Capture the cell that displays the provided text and extract its [x, y] central coordinate. 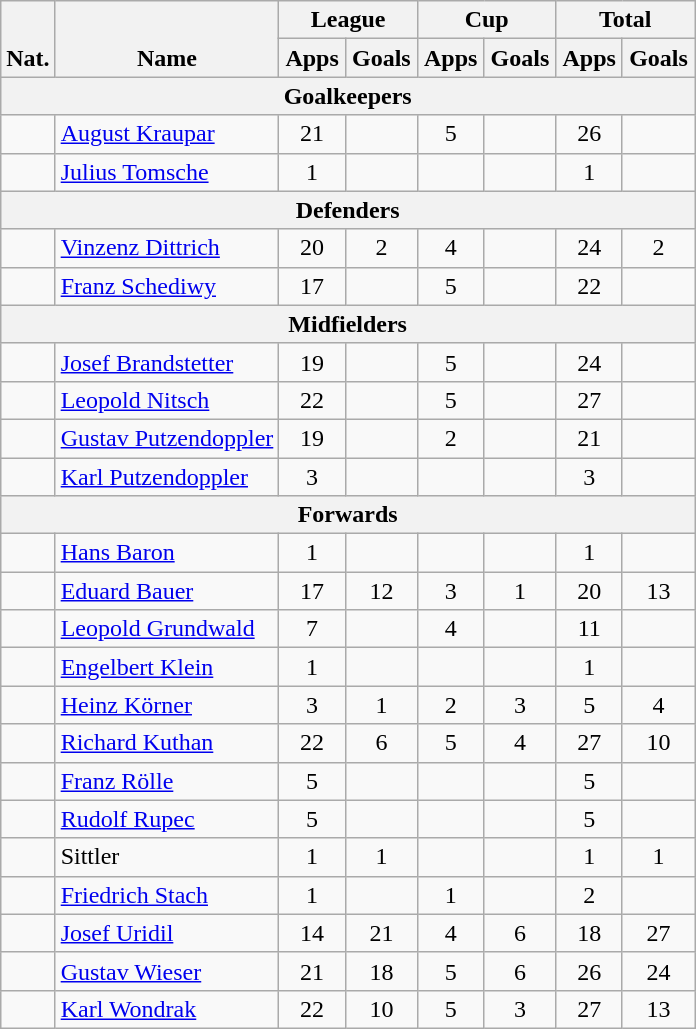
Midfielders [348, 324]
Karl Wondrak [167, 1009]
Forwards [348, 515]
Rudolf Rupec [167, 819]
Gustav Putzendoppler [167, 438]
Defenders [348, 210]
7 [312, 629]
12 [381, 591]
Franz Rölle [167, 781]
Leopold Grundwald [167, 629]
Friedrich Stach [167, 895]
Nat. [28, 39]
Engelbert Klein [167, 667]
Gustav Wieser [167, 971]
Franz Schediwy [167, 286]
Cup [486, 20]
Goalkeepers [348, 96]
14 [312, 933]
11 [590, 629]
August Kraupar [167, 134]
Leopold Nitsch [167, 400]
Josef Uridil [167, 933]
League [348, 20]
Josef Brandstetter [167, 362]
Total [626, 20]
Hans Baron [167, 553]
Julius Tomsche [167, 172]
Eduard Bauer [167, 591]
Sittler [167, 857]
Vinzenz Dittrich [167, 248]
Karl Putzendoppler [167, 477]
Richard Kuthan [167, 743]
Name [167, 39]
Heinz Körner [167, 705]
